Detect which cell encompasses the target text, then output its (X, Y) center coordinate. 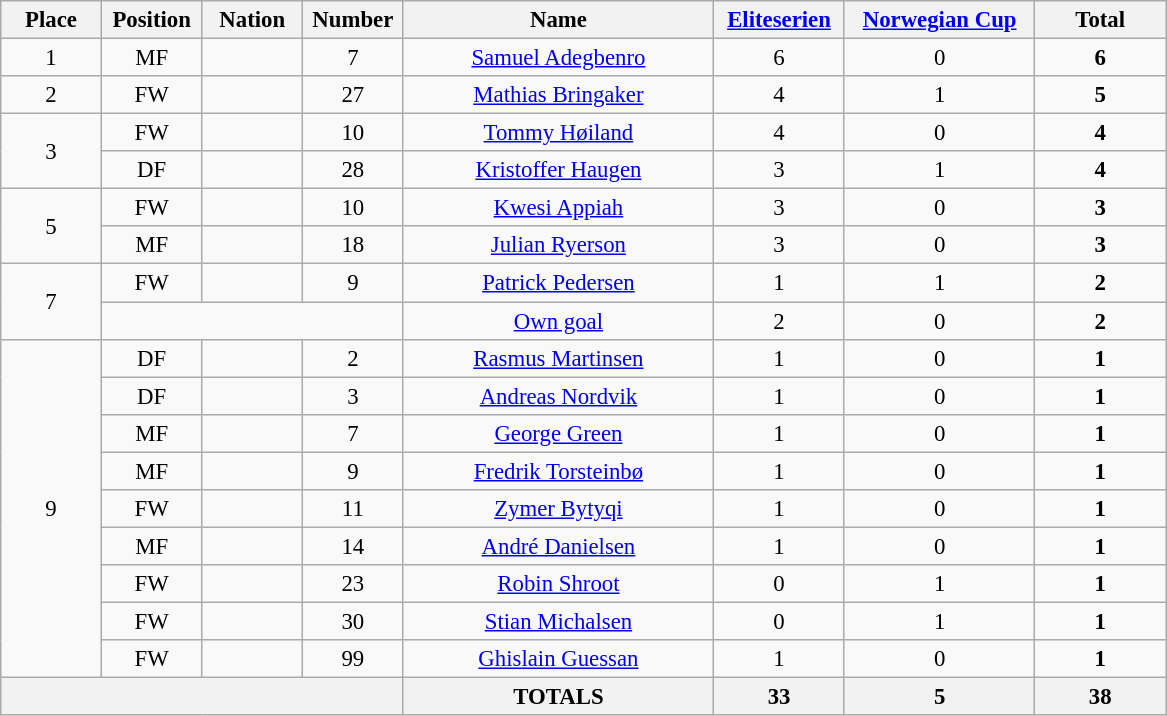
Samuel Adegbenro (558, 58)
Own goal (558, 321)
Mathias Bringaker (558, 95)
Name (558, 20)
TOTALS (558, 697)
Andreas Nordvik (558, 396)
Total (1100, 20)
Number (354, 20)
Kristoffer Haugen (558, 170)
23 (354, 584)
38 (1100, 697)
Zymer Bytyqi (558, 509)
André Danielsen (558, 546)
27 (354, 95)
18 (354, 245)
Rasmus Martinsen (558, 358)
Tommy Høiland (558, 133)
Kwesi Appiah (558, 208)
11 (354, 509)
33 (780, 697)
George Green (558, 433)
28 (354, 170)
Julian Ryerson (558, 245)
Eliteserien (780, 20)
99 (354, 659)
Place (52, 20)
Ghislain Guessan (558, 659)
Patrick Pedersen (558, 283)
Stian Michalsen (558, 621)
30 (354, 621)
Position (152, 20)
Norwegian Cup (940, 20)
Robin Shroot (558, 584)
14 (354, 546)
Fredrik Torsteinbø (558, 471)
Nation (252, 20)
